Identify which cell holds the provided text, then report its [x, y] central coordinate. 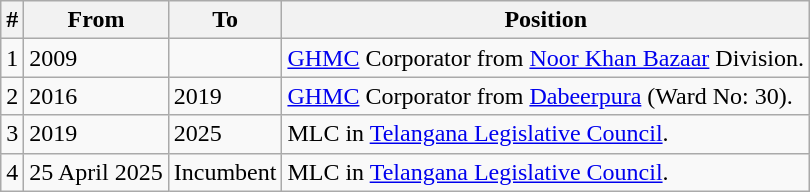
GHMC Corporator from Dabeerpura (Ward No: 30). [546, 96]
4 [12, 172]
From [96, 20]
Incumbent [225, 172]
1 [12, 58]
# [12, 20]
Position [546, 20]
GHMC Corporator from Noor Khan Bazaar Division. [546, 58]
2016 [96, 96]
2009 [96, 58]
2 [12, 96]
To [225, 20]
25 April 2025 [96, 172]
3 [12, 134]
2025 [225, 134]
